Provide the [x, y] coordinate of the cell's center where the given text is located.  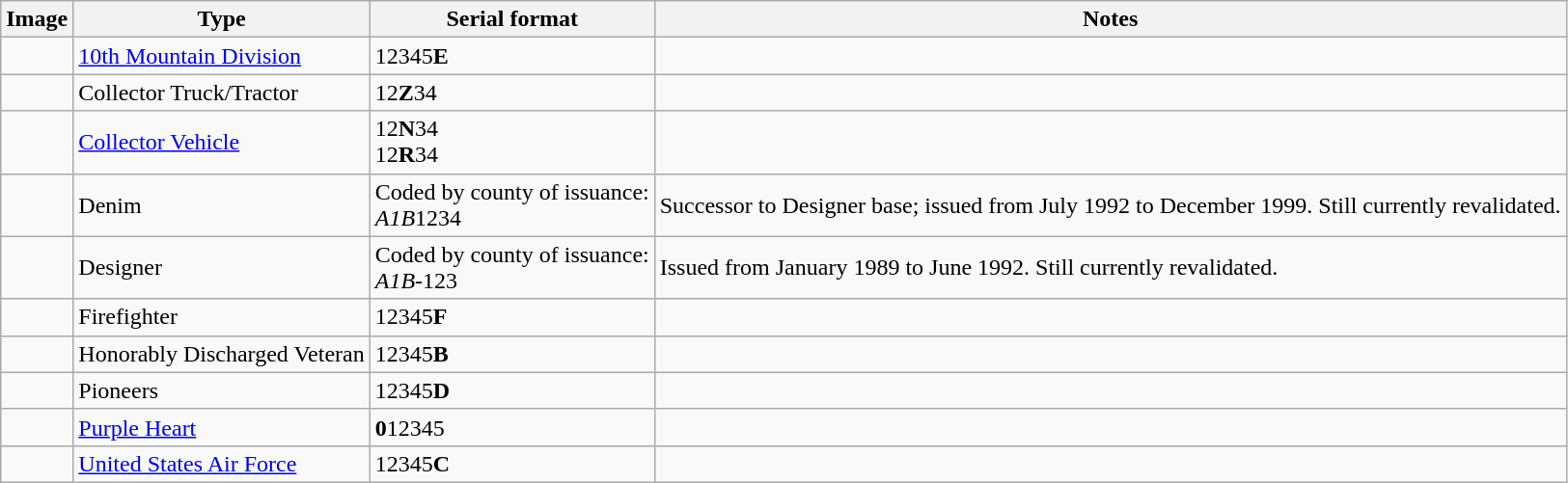
12Z34 [511, 93]
Type [222, 19]
10th Mountain Division [222, 56]
012345 [511, 427]
12345C [511, 464]
Firefighter [222, 317]
Image [37, 19]
Issued from January 1989 to June 1992. Still currently revalidated. [1110, 268]
Purple Heart [222, 427]
United States Air Force [222, 464]
Notes [1110, 19]
12345F [511, 317]
Serial format [511, 19]
12345E [511, 56]
12345D [511, 390]
Successor to Designer base; issued from July 1992 to December 1999. Still currently revalidated. [1110, 204]
12345B [511, 354]
Coded by county of issuance:A1B1234 [511, 204]
Collector Truck/Tractor [222, 93]
Honorably Discharged Veteran [222, 354]
Coded by county of issuance:A1B-123 [511, 268]
Pioneers [222, 390]
Collector Vehicle [222, 143]
Designer [222, 268]
Denim [222, 204]
12N3412R34 [511, 143]
